Determine the (X, Y) coordinate at the center of the cell enclosing the given text.  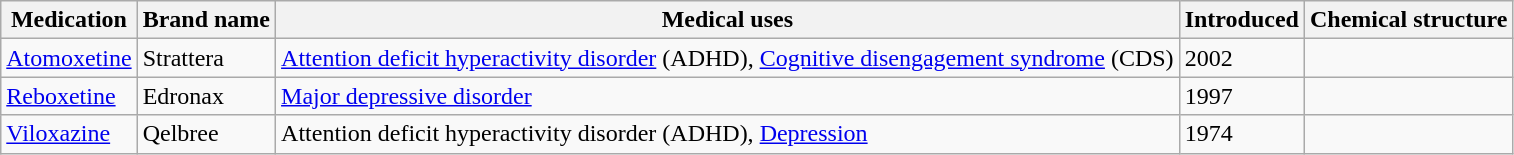
Edronax (206, 96)
Attention deficit hyperactivity disorder (ADHD), Cognitive disengagement syndrome (CDS) (728, 58)
Attention deficit hyperactivity disorder (ADHD), Depression (728, 134)
1997 (1242, 96)
Chemical structure (1408, 20)
Medical uses (728, 20)
1974 (1242, 134)
Introduced (1242, 20)
Strattera (206, 58)
Reboxetine (69, 96)
Medication (69, 20)
Atomoxetine (69, 58)
2002 (1242, 58)
Viloxazine (69, 134)
Major depressive disorder (728, 96)
Qelbree (206, 134)
Brand name (206, 20)
